From the cell containing the given text, extract its center point as [X, Y] coordinate. 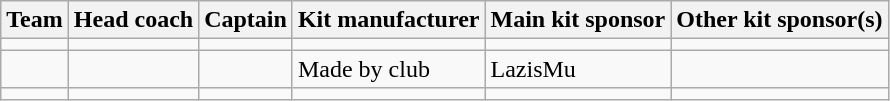
Captain [246, 20]
Made by club [388, 69]
Head coach [133, 20]
Kit manufacturer [388, 20]
Team [35, 20]
Other kit sponsor(s) [780, 20]
Main kit sponsor [578, 20]
LazisMu [578, 69]
